Find where the given text appears and provide that cell's center as [x, y] coordinate. 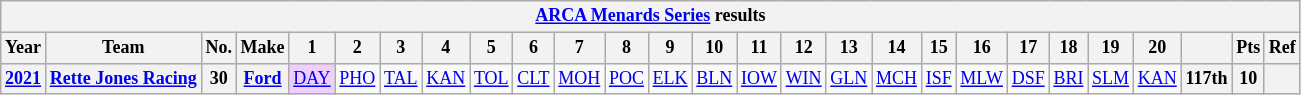
IOW [760, 78]
11 [760, 48]
6 [534, 48]
14 [897, 48]
TOL [492, 78]
5 [492, 48]
19 [1111, 48]
7 [580, 48]
GLN [849, 78]
Ref [1282, 48]
TAL [401, 78]
16 [982, 48]
13 [849, 48]
18 [1068, 48]
BLN [714, 78]
Team [123, 48]
1 [312, 48]
CLT [534, 78]
POC [627, 78]
BRI [1068, 78]
8 [627, 48]
PHO [358, 78]
9 [670, 48]
ARCA Menards Series results [650, 16]
Pts [1248, 48]
Year [24, 48]
17 [1028, 48]
20 [1157, 48]
ISF [938, 78]
Rette Jones Racing [123, 78]
DSF [1028, 78]
Make [262, 48]
MOH [580, 78]
30 [218, 78]
WIN [804, 78]
MLW [982, 78]
Ford [262, 78]
12 [804, 48]
4 [446, 48]
3 [401, 48]
No. [218, 48]
SLM [1111, 78]
MCH [897, 78]
DAY [312, 78]
15 [938, 48]
117th [1206, 78]
2 [358, 48]
2021 [24, 78]
ELK [670, 78]
